Scan for the cell matching the given text and deliver its [X, Y] coordinate at center. 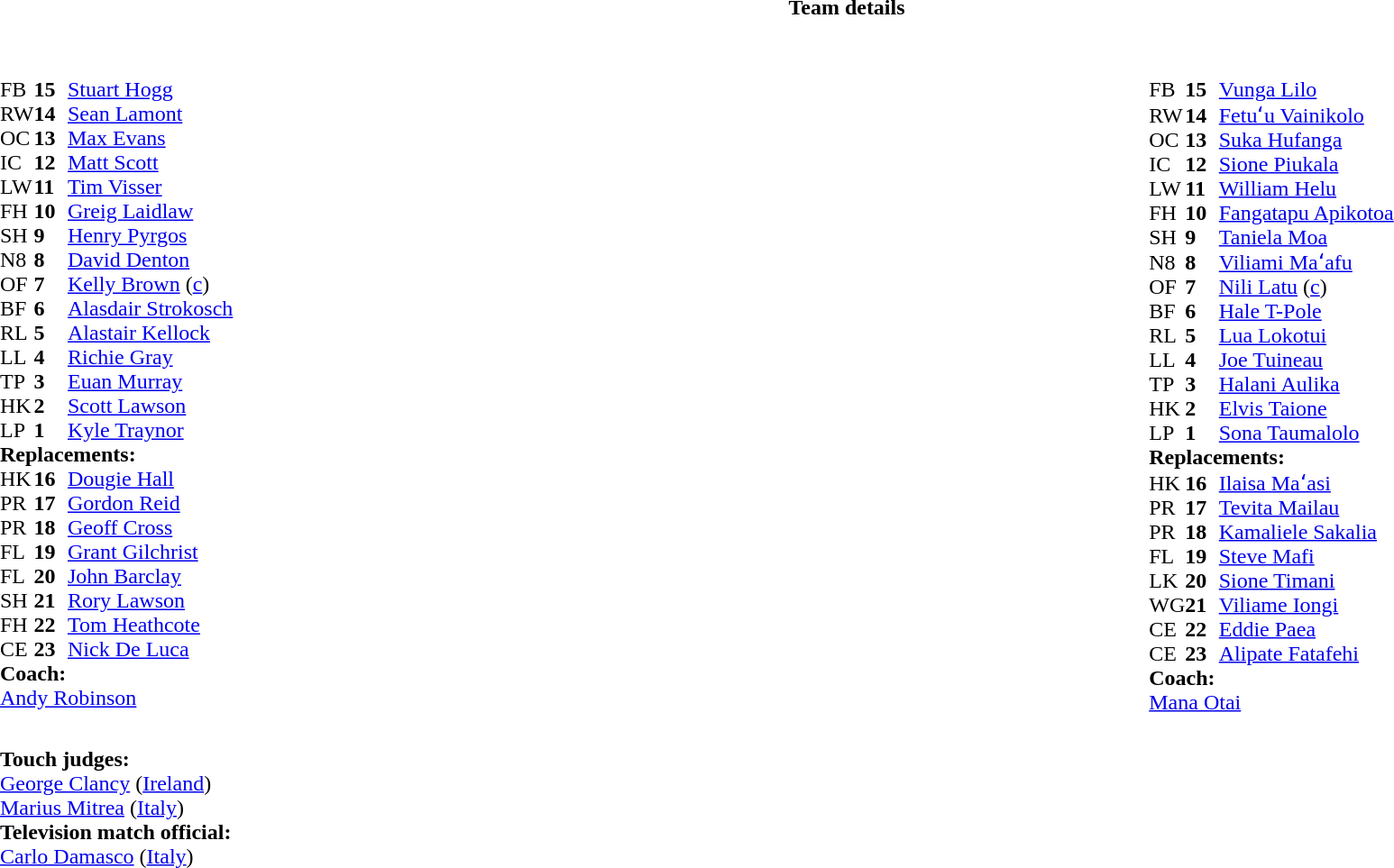
Viliami Maʻafu [1307, 261]
William Helu [1307, 189]
Euan Murray [150, 382]
Alasdair Strokosch [150, 308]
Stuart Hogg [150, 90]
Alastair Kellock [150, 333]
Scott Lawson [150, 406]
Rory Lawson [150, 600]
Matt Scott [150, 162]
Steve Mafi [1307, 557]
Sona Taumalolo [1307, 433]
Vunga Lilo [1307, 90]
John Barclay [150, 577]
Nili Latu (c) [1307, 287]
Kamaliele Sakalia [1307, 532]
Suka Hufanga [1307, 141]
Lua Lokotui [1307, 335]
Fetuʻu Vainikolo [1307, 114]
Sione Piukala [1307, 164]
Tevita Mailau [1307, 508]
Hale T-Pole [1307, 312]
Kyle Traynor [150, 431]
Andy Robinson [116, 698]
Dougie Hall [150, 480]
Viliame Iongi [1307, 606]
Richie Gray [150, 357]
Halani Aulika [1307, 384]
Henry Pyrgos [150, 236]
LK [1167, 580]
Sione Timani [1307, 580]
Fangatapu Apikotoa [1307, 213]
Geoff Cross [150, 528]
Max Evans [150, 139]
Grant Gilchrist [150, 552]
Taniela Moa [1307, 238]
WG [1167, 606]
Nick De Luca [150, 649]
Mana Otai [1271, 703]
Gordon Reid [150, 503]
Alipate Fatafehi [1307, 654]
Elvis Taione [1307, 409]
Greig Laidlaw [150, 211]
Joe Tuineau [1307, 361]
Kelly Brown (c) [150, 285]
Tim Visser [150, 187]
Eddie Paea [1307, 629]
Tom Heathcote [150, 626]
Sean Lamont [150, 114]
David Denton [150, 260]
Ilaisa Maʻasi [1307, 482]
